Search for the cell housing the specified text and yield its (X, Y) center coordinate. 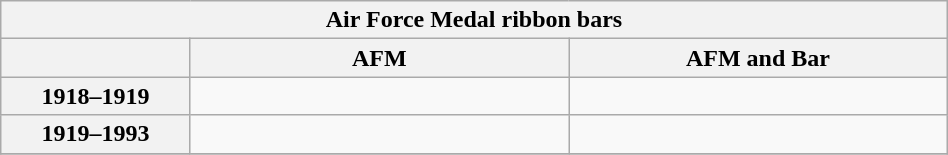
1918–1919 (96, 96)
AFM (380, 58)
Air Force Medal ribbon bars (474, 20)
AFM and Bar (758, 58)
1919–1993 (96, 134)
